Identify which cell holds the provided text, then report its [X, Y] central coordinate. 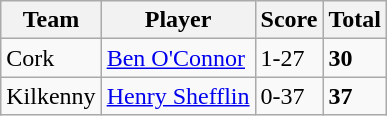
30 [355, 58]
Kilkenny [51, 96]
Player [178, 20]
0-37 [289, 96]
37 [355, 96]
1-27 [289, 58]
Team [51, 20]
Cork [51, 58]
Ben O'Connor [178, 58]
Henry Shefflin [178, 96]
Total [355, 20]
Score [289, 20]
